Detect which cell encompasses the target text, then output its (X, Y) center coordinate. 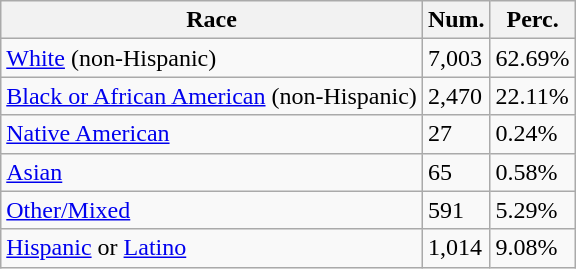
White (non-Hispanic) (212, 58)
Asian (212, 172)
1,014 (456, 248)
5.29% (532, 210)
27 (456, 134)
0.24% (532, 134)
Perc. (532, 20)
2,470 (456, 96)
22.11% (532, 96)
Hispanic or Latino (212, 248)
9.08% (532, 248)
591 (456, 210)
65 (456, 172)
Native American (212, 134)
62.69% (532, 58)
Other/Mixed (212, 210)
Black or African American (non-Hispanic) (212, 96)
Race (212, 20)
7,003 (456, 58)
Num. (456, 20)
0.58% (532, 172)
